Output the [x, y] coordinate of the center of the cell containing the given text.  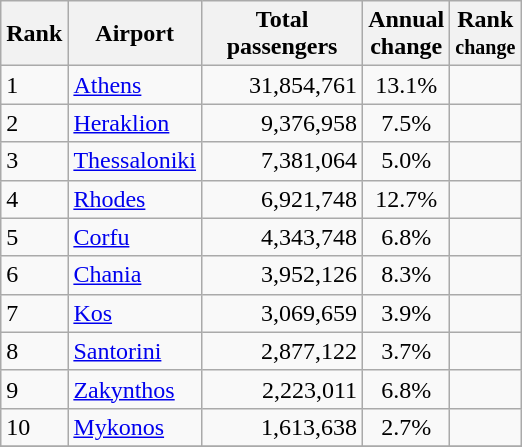
10 [34, 427]
3.7% [406, 351]
12.7% [406, 199]
9 [34, 389]
7.5% [406, 123]
Airport [135, 34]
13.1% [406, 85]
2,223,011 [282, 389]
4,343,748 [282, 237]
5 [34, 237]
7,381,064 [282, 161]
Thessaloniki [135, 161]
Rankchange [486, 34]
2 [34, 123]
31,854,761 [282, 85]
2,877,122 [282, 351]
7 [34, 313]
Rhodes [135, 199]
Corfu [135, 237]
3,069,659 [282, 313]
4 [34, 199]
Mykonos [135, 427]
Chania [135, 275]
3.9% [406, 313]
6 [34, 275]
3,952,126 [282, 275]
9,376,958 [282, 123]
6,921,748 [282, 199]
8.3% [406, 275]
Kos [135, 313]
8 [34, 351]
2.7% [406, 427]
Rank [34, 34]
Heraklion [135, 123]
1,613,638 [282, 427]
Athens [135, 85]
1 [34, 85]
Zakynthos [135, 389]
Annualchange [406, 34]
Santorini [135, 351]
5.0% [406, 161]
3 [34, 161]
Totalpassengers [282, 34]
